Identify which cell holds the provided text, then report its [X, Y] central coordinate. 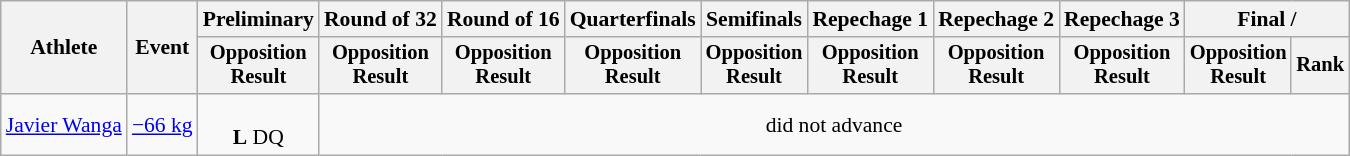
Semifinals [754, 19]
Rank [1320, 66]
−66 kg [162, 124]
Preliminary [258, 19]
Round of 16 [504, 19]
Repechage 2 [996, 19]
Round of 32 [380, 19]
L DQ [258, 124]
did not advance [834, 124]
Athlete [64, 48]
Javier Wanga [64, 124]
Quarterfinals [633, 19]
Event [162, 48]
Final / [1267, 19]
Repechage 3 [1122, 19]
Repechage 1 [870, 19]
